Search for the cell housing the specified text and yield its [X, Y] center coordinate. 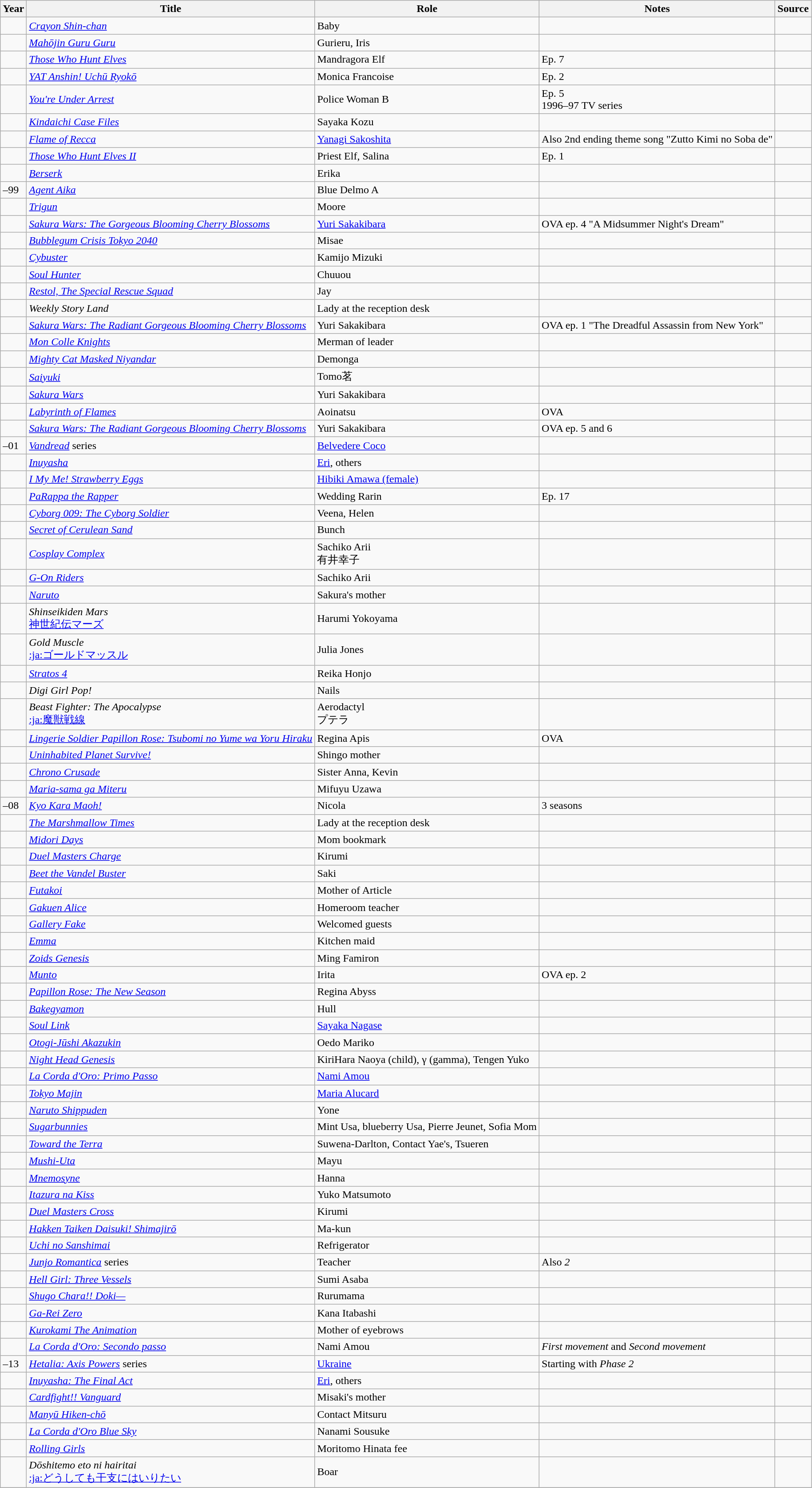
Mighty Cat Masked Niyandar [170, 359]
Naruto Shippuden [170, 1110]
Moore [427, 207]
Uninhabited Planet Survive! [170, 755]
Sayaka Kozu [427, 122]
Soul Link [170, 1026]
You're Under Arrest [170, 99]
Starting with Phase 2 [657, 1364]
OVA ep. 4 "A Midsummer Night's Dream" [657, 223]
Agent Aika [170, 190]
Cybuster [170, 258]
Hanna [427, 1178]
Duel Masters Charge [170, 856]
Priest Elf, Salina [427, 156]
Ming Famiron [427, 958]
Irita [427, 975]
Hell Girl: Three Vessels [170, 1279]
Those Who Hunt Elves II [170, 156]
Merman of leader [427, 342]
Mon Colle Knights [170, 342]
Yone [427, 1110]
Yuko Matsumoto [427, 1194]
Moritomo Hinata fee [427, 1448]
Beast Fighter: The Apocalypse:ja:魔獣戦線 [170, 714]
Monica Francoise [427, 76]
Regina Apis [427, 738]
Veena, Helen [427, 513]
Kitchen maid [427, 941]
Blue Delmo A [427, 190]
Sister Anna, Kevin [427, 772]
Julia Jones [427, 649]
Flame of Recca [170, 139]
PaRappa the Rapper [170, 496]
Demonga [427, 359]
Secret of Cerulean Sand [170, 530]
Baby [427, 26]
Cyborg 009: The Cyborg Soldier [170, 513]
Mahōjin Guru Guru [170, 43]
Shugo Chara!! Doki— [170, 1296]
Trigun [170, 207]
Gurieru, Iris [427, 43]
–01 [13, 446]
Saiyuki [170, 377]
Saki [427, 873]
Nails [427, 690]
Mint Usa, blueberry Usa, Pierre Jeunet, Sofia Mom [427, 1127]
Kamijo Mizuki [427, 258]
Role [427, 9]
Aerodactylプテラ [427, 714]
–13 [13, 1364]
Vandread series [170, 446]
Chuuou [427, 275]
Notes [657, 9]
Gold Muscle:ja:ゴールドマッスル [170, 649]
Otogi-Jūshi Akazukin [170, 1042]
Ep. 51996–97 TV series [657, 99]
Itazura na Kiss [170, 1194]
Mifuyu Uzawa [427, 789]
Bunch [427, 530]
Police Woman B [427, 99]
Mom bookmark [427, 839]
Futakoi [170, 890]
G-On Riders [170, 578]
Nanami Sousuke [427, 1431]
Emma [170, 941]
Mnemosyne [170, 1178]
Night Head Genesis [170, 1059]
Teacher [427, 1262]
Hibiki Amawa (female) [427, 479]
Suwena-Darlton, Contact Yae's, Tsueren [427, 1144]
First movement and Second movement [657, 1347]
Boar [427, 1472]
Erika [427, 173]
La Corda d'Oro: Secondo passo [170, 1347]
Stratos 4 [170, 673]
Crayon Shin-chan [170, 26]
Those Who Hunt Elves [170, 60]
Kurokami The Animation [170, 1330]
Restol, The Special Rescue Squad [170, 291]
Also 2nd ending theme song "Zutto Kimi no Soba de" [657, 139]
Ep. 2 [657, 76]
Sayaka Nagase [427, 1026]
Aoinatsu [427, 412]
Ep. 1 [657, 156]
Duel Masters Cross [170, 1211]
Tomo茗 [427, 377]
Kyo Kara Maoh! [170, 806]
Homeroom teacher [427, 907]
Tokyo Majin [170, 1093]
Yanagi Sakoshita [427, 139]
Ma-kun [427, 1228]
Regina Abyss [427, 992]
Gakuen Alice [170, 907]
Mandragora Elf [427, 60]
–08 [13, 806]
Papillon Rose: The New Season [170, 992]
Junjo Romantica series [170, 1262]
Weekly Story Land [170, 308]
Source [793, 9]
Nicola [427, 806]
La Corda d'Oro Blue Sky [170, 1431]
Shinseikiden Mars神世紀伝マーズ [170, 619]
Sakura's mother [427, 595]
Digi Girl Pop! [170, 690]
Ep. 17 [657, 496]
Welcomed guests [427, 924]
Contact Mitsuru [427, 1414]
Toward the Terra [170, 1144]
Chrono Crusade [170, 772]
Bubblegum Crisis Tokyo 2040 [170, 241]
–99 [13, 190]
Sumi Asaba [427, 1279]
Inuyasha: The Final Act [170, 1381]
Bakegyamon [170, 1009]
Berserk [170, 173]
Wedding Rarin [427, 496]
Also 2 [657, 1262]
Title [170, 9]
Sakura Wars: The Gorgeous Blooming Cherry Blossoms [170, 223]
Lingerie Soldier Papillon Rose: Tsubomi no Yume wa Yoru Hiraku [170, 738]
Belvedere Coco [427, 446]
Mother of eyebrows [427, 1330]
Midori Days [170, 839]
Manyū Hiken-chō [170, 1414]
Munto [170, 975]
Year [13, 9]
Naruto [170, 595]
Maria-sama ga Miteru [170, 789]
La Corda d'Oro: Primo Passo [170, 1076]
Sachiko Arii [427, 578]
Jay [427, 291]
KiriHara Naoya (child), γ (gamma), Tengen Yuko [427, 1059]
Inuyasha [170, 462]
Hakken Taiken Daisuki! Shimajirō [170, 1228]
Dōshitemo eto ni hairitai:ja:どうしても干支にはいりたい [170, 1472]
Hull [427, 1009]
Gallery Fake [170, 924]
Misaki's mother [427, 1397]
Shingo mother [427, 755]
Kindaichi Case Files [170, 122]
Mushi-Uta [170, 1161]
Misae [427, 241]
OVA ep. 2 [657, 975]
Cardfight!! Vanguard [170, 1397]
Sugarbunnies [170, 1127]
Mayu [427, 1161]
Sakura Wars [170, 395]
Ep. 7 [657, 60]
Kana Itabashi [427, 1313]
Ga-Rei Zero [170, 1313]
Beet the Vandel Buster [170, 873]
Mother of Article [427, 890]
OVA ep. 1 "The Dreadful Assassin from New York" [657, 325]
Sachiko Arii有井幸子 [427, 554]
YAT Anshin! Uchū Ryokō [170, 76]
Labyrinth of Flames [170, 412]
Cosplay Complex [170, 554]
Oedo Mariko [427, 1042]
The Marshmallow Times [170, 823]
Reika Honjo [427, 673]
OVA ep. 5 and 6 [657, 429]
I My Me! Strawberry Eggs [170, 479]
Hetalia: Axis Powers series [170, 1364]
Maria Alucard [427, 1093]
Refrigerator [427, 1245]
Rolling Girls [170, 1448]
Rurumama [427, 1296]
Zoids Genesis [170, 958]
Ukraine [427, 1364]
Uchi no Sanshimai [170, 1245]
Harumi Yokoyama [427, 619]
3 seasons [657, 806]
Soul Hunter [170, 275]
